Extract the (x, y) coordinate from the center of the cell holding the provided text.  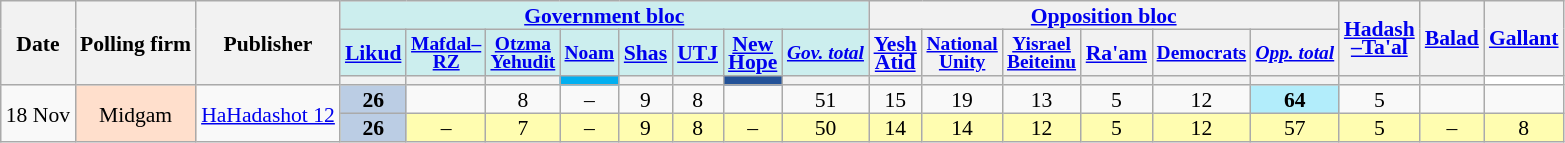
51 (825, 100)
Ra'am (1116, 52)
50 (825, 128)
Gov. total (825, 52)
Opposition bloc (1104, 15)
NewHope (752, 52)
HaHadashot 12 (268, 114)
YisraelBeiteinu (1041, 52)
Noam (590, 52)
NationalUnity (962, 52)
Midgam (136, 114)
Shas (646, 52)
19 (962, 100)
Government bloc (604, 15)
OtzmaYehudit (523, 52)
UTJ (698, 52)
13 (1041, 100)
Gallant (1524, 38)
YeshAtid (896, 52)
Balad (1452, 38)
Polling firm (136, 43)
Hadash–Ta'al (1380, 38)
64 (1295, 100)
7 (523, 128)
Date (38, 43)
Democrats (1202, 52)
15 (896, 100)
57 (1295, 128)
Publisher (268, 43)
Likud (374, 52)
18 Nov (38, 114)
Mafdal–RZ (446, 52)
Opp. total (1295, 52)
